Determine the [x, y] coordinate at the center of the cell enclosing the given text.  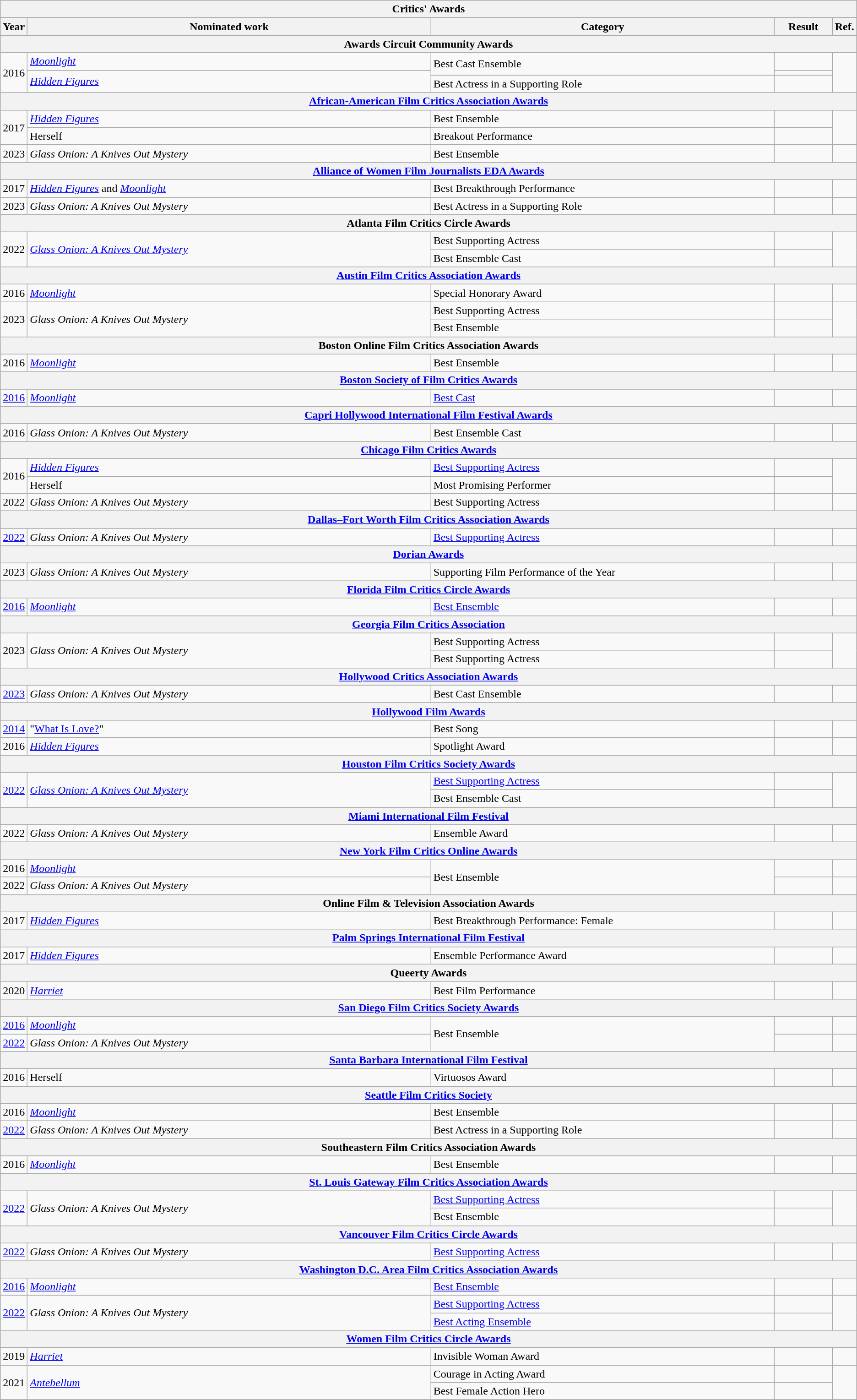
Best Breakthrough Performance: Female [602, 921]
Best Song [602, 729]
2021 [14, 1383]
Best Acting Ensemble [602, 1321]
2020 [14, 990]
2014 [14, 729]
Chicago Film Critics Awards [428, 450]
Santa Barbara International Film Festival [428, 1060]
Courage in Acting Award [602, 1374]
Hidden Figures and Moonlight [229, 188]
Best Breakthrough Performance [602, 188]
Invisible Woman Award [602, 1356]
Houston Film Critics Society Awards [428, 763]
Miami International Film Festival [428, 816]
Result [803, 27]
Queerty Awards [428, 973]
Vancouver Film Critics Circle Awards [428, 1234]
Austin Film Critics Association Awards [428, 276]
Nominated work [229, 27]
Hollywood Film Awards [428, 711]
St. Louis Gateway Film Critics Association Awards [428, 1182]
Boston Society of Film Critics Awards [428, 380]
Most Promising Performer [602, 485]
Category [602, 27]
Ref. [844, 27]
Atlanta Film Critics Circle Awards [428, 223]
Antebellum [229, 1383]
Florida Film Critics Circle Awards [428, 589]
Best Cast [602, 398]
Dallas–Fort Worth Film Critics Association Awards [428, 520]
Special Honorary Award [602, 293]
Women Film Critics Circle Awards [428, 1339]
"What Is Love?" [229, 729]
Awards Circuit Community Awards [428, 44]
Seattle Film Critics Society [428, 1095]
Georgia Film Critics Association [428, 624]
Virtuosos Award [602, 1078]
African-American Film Critics Association Awards [428, 101]
New York Film Critics Online Awards [428, 851]
Ensemble Performance Award [602, 955]
Best Film Performance [602, 990]
Breakout Performance [602, 136]
Dorian Awards [428, 555]
Southeastern Film Critics Association Awards [428, 1147]
Hollywood Critics Association Awards [428, 676]
Palm Springs International Film Festival [428, 938]
Capri Hollywood International Film Festival Awards [428, 415]
Supporting Film Performance of the Year [602, 572]
Washington D.C. Area Film Critics Association Awards [428, 1269]
Boston Online Film Critics Association Awards [428, 345]
Alliance of Women Film Journalists EDA Awards [428, 171]
2019 [14, 1356]
Ensemble Award [602, 833]
Spotlight Award [602, 746]
Online Film & Television Association Awards [428, 903]
Critics' Awards [428, 9]
Year [14, 27]
San Diego Film Critics Society Awards [428, 1008]
Best Female Action Hero [602, 1391]
